Detect which cell encompasses the target text, then output its [X, Y] center coordinate. 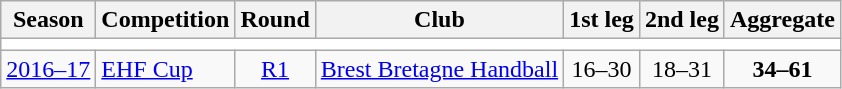
Competition [166, 20]
34–61 [782, 69]
Round [275, 20]
EHF Cup [166, 69]
16–30 [602, 69]
Season [48, 20]
Club [439, 20]
R1 [275, 69]
Aggregate [782, 20]
Brest Bretagne Handball [439, 69]
1st leg [602, 20]
2016–17 [48, 69]
2nd leg [682, 20]
18–31 [682, 69]
